Find where the given text appears and provide that cell's center as [x, y] coordinate. 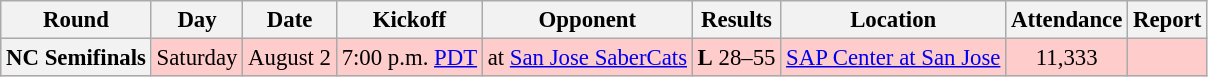
Opponent [587, 20]
August 2 [290, 58]
Kickoff [409, 20]
Attendance [1067, 20]
7:00 p.m. PDT [409, 58]
Round [76, 20]
Day [197, 20]
L 28–55 [736, 58]
at San Jose SaberCats [587, 58]
SAP Center at San Jose [894, 58]
Date [290, 20]
Results [736, 20]
NC Semifinals [76, 58]
Saturday [197, 58]
11,333 [1067, 58]
Report [1168, 20]
Location [894, 20]
